For the text-containing cell, return its midpoint in (X, Y) coordinate format. 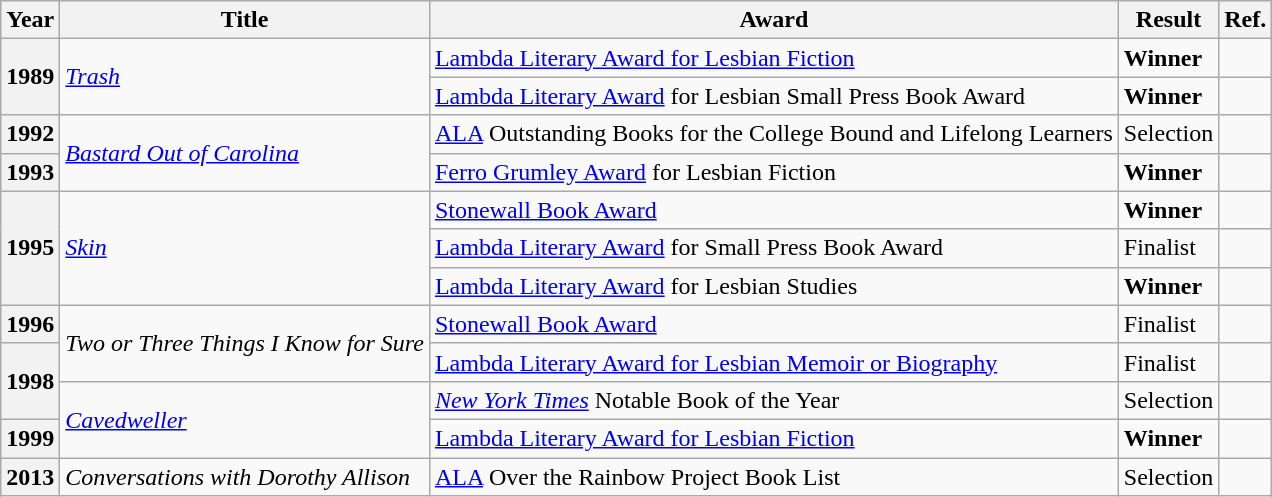
2013 (30, 477)
Year (30, 20)
Cavedweller (245, 419)
1998 (30, 381)
Award (774, 20)
Ferro Grumley Award for Lesbian Fiction (774, 172)
1989 (30, 77)
Lambda Literary Award for Lesbian Small Press Book Award (774, 96)
Ref. (1246, 20)
1996 (30, 324)
Title (245, 20)
Trash (245, 77)
Bastard Out of Carolina (245, 153)
Lambda Literary Award for Lesbian Memoir or Biography (774, 362)
Conversations with Dorothy Allison (245, 477)
Result (1168, 20)
Skin (245, 248)
ALA Over the Rainbow Project Book List (774, 477)
Lambda Literary Award for Lesbian Studies (774, 286)
1993 (30, 172)
1992 (30, 134)
1999 (30, 438)
New York Times Notable Book of the Year (774, 400)
ALA Outstanding Books for the College Bound and Lifelong Learners (774, 134)
Lambda Literary Award for Small Press Book Award (774, 248)
Two or Three Things I Know for Sure (245, 343)
1995 (30, 248)
